Detect which cell encompasses the target text, then output its [X, Y] center coordinate. 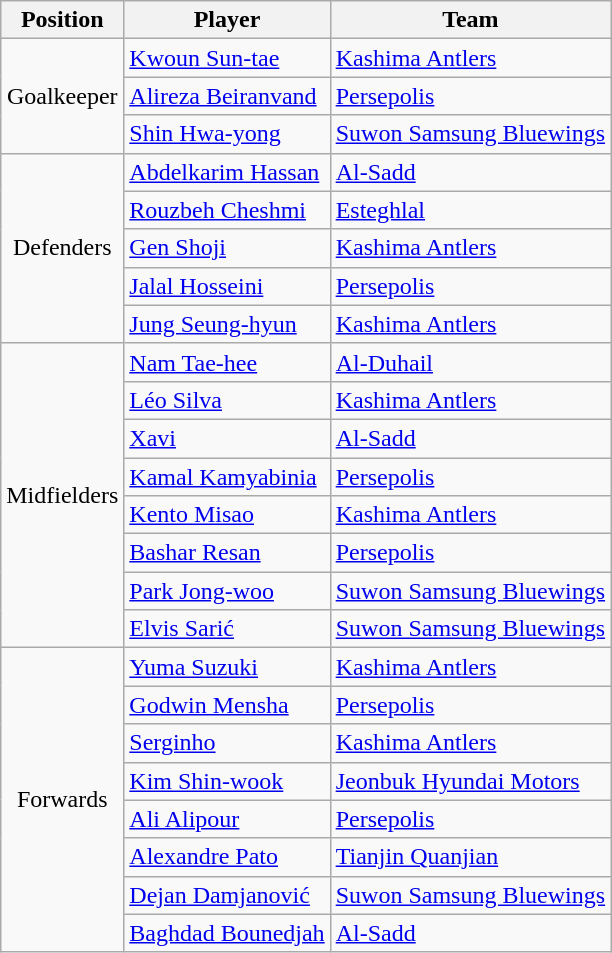
Kento Misao [227, 515]
Midfielders [62, 495]
Shin Hwa-yong [227, 134]
Godwin Mensha [227, 705]
Position [62, 20]
Gen Shoji [227, 248]
Al-Duhail [470, 362]
Alexandre Pato [227, 857]
Kamal Kamyabinia [227, 477]
Forwards [62, 800]
Park Jong-woo [227, 591]
Defenders [62, 248]
Léo Silva [227, 400]
Ali Alipour [227, 819]
Abdelkarim Hassan [227, 172]
Elvis Sarić [227, 629]
Dejan Damjanović [227, 895]
Goalkeeper [62, 96]
Bashar Resan [227, 553]
Esteghlal [470, 210]
Jeonbuk Hyundai Motors [470, 781]
Baghdad Bounedjah [227, 933]
Kim Shin-wook [227, 781]
Player [227, 20]
Jalal Hosseini [227, 286]
Xavi [227, 438]
Nam Tae-hee [227, 362]
Kwoun Sun-tae [227, 58]
Yuma Suzuki [227, 667]
Serginho [227, 743]
Team [470, 20]
Alireza Beiranvand [227, 96]
Tianjin Quanjian [470, 857]
Rouzbeh Cheshmi [227, 210]
Jung Seung-hyun [227, 324]
